Detect which cell encompasses the target text, then output its (X, Y) center coordinate. 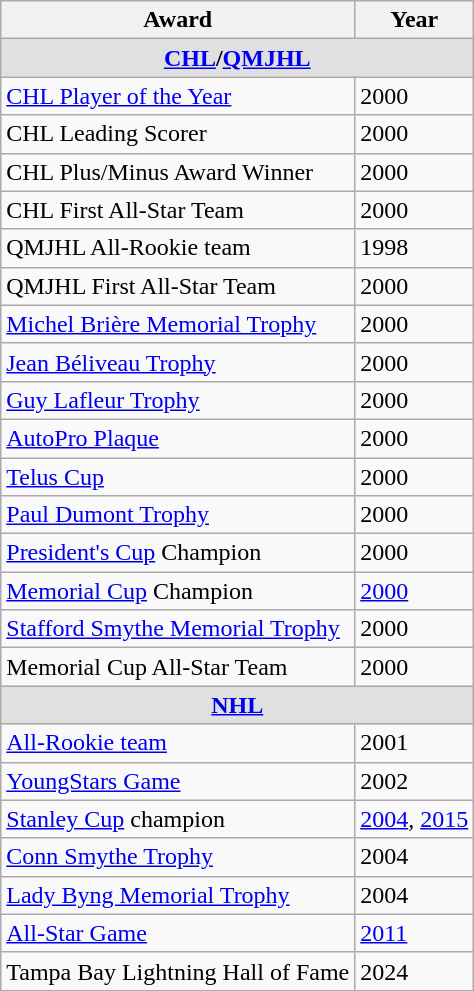
2024 (414, 971)
2011 (414, 933)
YoungStars Game (178, 781)
Memorial Cup Champion (178, 591)
President's Cup Champion (178, 553)
Stanley Cup champion (178, 819)
2001 (414, 743)
Stafford Smythe Memorial Trophy (178, 629)
Tampa Bay Lightning Hall of Fame (178, 971)
Memorial Cup All-Star Team (178, 667)
QMJHL All-Rookie team (178, 248)
QMJHL First All-Star Team (178, 286)
CHL/QMJHL (238, 58)
CHL Plus/Minus Award Winner (178, 172)
1998 (414, 248)
Telus Cup (178, 477)
2002 (414, 781)
Michel Brière Memorial Trophy (178, 324)
Conn Smythe Trophy (178, 857)
Year (414, 20)
Jean Béliveau Trophy (178, 362)
NHL (238, 705)
Guy Lafleur Trophy (178, 400)
Award (178, 20)
CHL Leading Scorer (178, 134)
Lady Byng Memorial Trophy (178, 895)
All-Star Game (178, 933)
CHL First All-Star Team (178, 210)
All-Rookie team (178, 743)
Paul Dumont Trophy (178, 515)
2004, 2015 (414, 819)
AutoPro Plaque (178, 438)
CHL Player of the Year (178, 96)
